Identify which cell holds the provided text, then report its (X, Y) central coordinate. 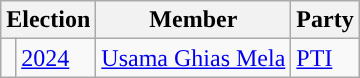
Usama Ghias Mela (194, 58)
2024 (56, 58)
Member (194, 20)
Party (325, 20)
PTI (325, 58)
Election (48, 20)
